Identify which cell holds the provided text, then report its [x, y] central coordinate. 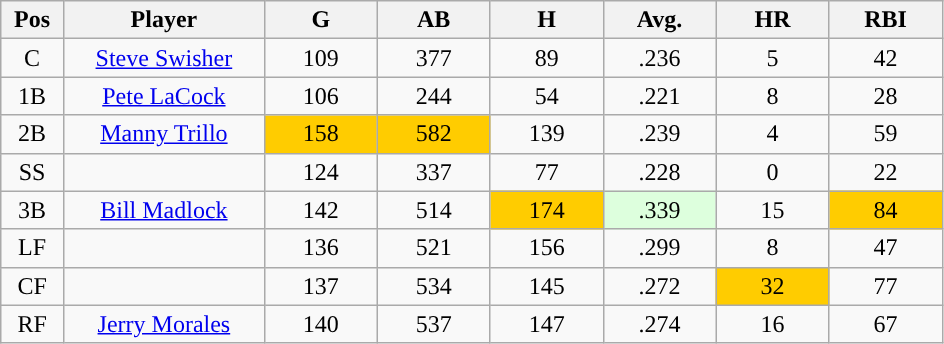
C [32, 58]
0 [772, 172]
.221 [660, 96]
Bill Madlock [164, 210]
Pos [32, 20]
521 [434, 248]
LF [32, 248]
158 [320, 134]
145 [546, 286]
Jerry Morales [164, 324]
15 [772, 210]
Steve Swisher [164, 58]
3B [32, 210]
AB [434, 20]
2B [32, 134]
67 [886, 324]
Avg. [660, 20]
RF [32, 324]
174 [546, 210]
5 [772, 58]
.236 [660, 58]
32 [772, 286]
.239 [660, 134]
16 [772, 324]
244 [434, 96]
Pete LaCock [164, 96]
54 [546, 96]
89 [546, 58]
RBI [886, 20]
109 [320, 58]
Player [164, 20]
4 [772, 134]
.274 [660, 324]
337 [434, 172]
H [546, 20]
142 [320, 210]
1B [32, 96]
147 [546, 324]
22 [886, 172]
.339 [660, 210]
156 [546, 248]
84 [886, 210]
139 [546, 134]
514 [434, 210]
HR [772, 20]
534 [434, 286]
106 [320, 96]
124 [320, 172]
137 [320, 286]
.299 [660, 248]
136 [320, 248]
537 [434, 324]
Manny Trillo [164, 134]
47 [886, 248]
CF [32, 286]
59 [886, 134]
.272 [660, 286]
140 [320, 324]
377 [434, 58]
582 [434, 134]
42 [886, 58]
SS [32, 172]
.228 [660, 172]
G [320, 20]
28 [886, 96]
